Provide the [x, y] coordinate of the cell's center where the given text is located.  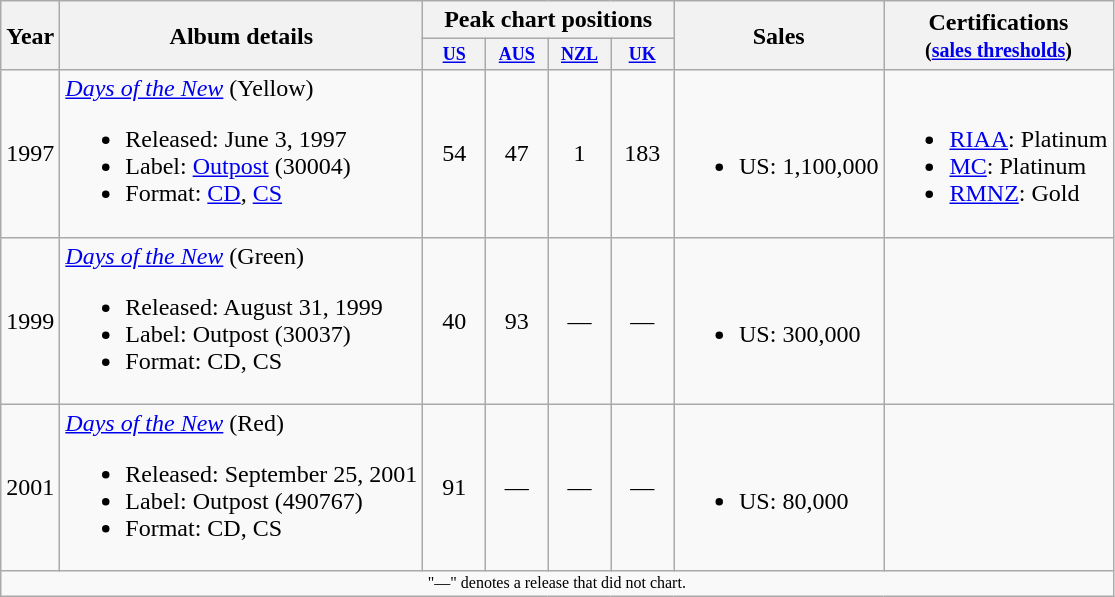
"—" denotes a release that did not chart. [557, 583]
91 [454, 488]
1997 [30, 154]
Peak chart positions [548, 20]
US [454, 54]
47 [516, 154]
Year [30, 36]
40 [454, 320]
AUS [516, 54]
US: 1,100,000 [779, 154]
Album details [242, 36]
Days of the New (Green)Released: August 31, 1999Label: Outpost (30037)Format: CD, CS [242, 320]
Days of the New (Yellow)Released: June 3, 1997Label: Outpost (30004)Format: CD, CS [242, 154]
183 [642, 154]
93 [516, 320]
Sales [779, 36]
US: 80,000 [779, 488]
2001 [30, 488]
Certifications(sales thresholds) [998, 36]
RIAA: PlatinumMC: PlatinumRMNZ: Gold [998, 154]
54 [454, 154]
NZL [580, 54]
1999 [30, 320]
UK [642, 54]
Days of the New (Red)Released: September 25, 2001Label: Outpost (490767)Format: CD, CS [242, 488]
US: 300,000 [779, 320]
1 [580, 154]
